Extract the (X, Y) coordinate from the center of the cell holding the provided text.  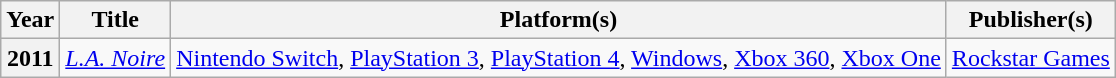
2011 (30, 58)
Nintendo Switch, PlayStation 3, PlayStation 4, Windows, Xbox 360, Xbox One (559, 58)
Platform(s) (559, 20)
Rockstar Games (1030, 58)
L.A. Noire (116, 58)
Publisher(s) (1030, 20)
Title (116, 20)
Year (30, 20)
